Detect which cell encompasses the target text, then output its [x, y] center coordinate. 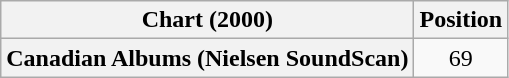
Canadian Albums (Nielsen SoundScan) [208, 58]
69 [461, 58]
Chart (2000) [208, 20]
Position [461, 20]
